Capture the cell that displays the provided text and extract its [X, Y] central coordinate. 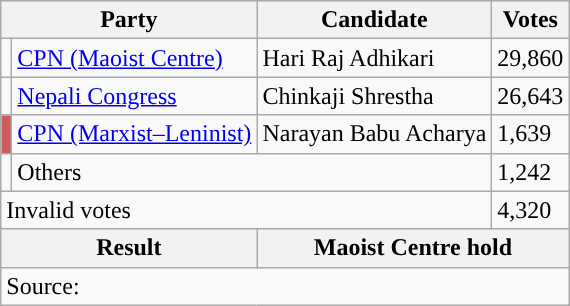
Nepali Congress [134, 96]
Candidate [374, 20]
CPN (Marxist–Leninist) [134, 134]
1,639 [530, 134]
Source: [285, 286]
1,242 [530, 172]
Result [129, 248]
Votes [530, 20]
29,860 [530, 58]
4,320 [530, 210]
Maoist Centre hold [413, 248]
26,643 [530, 96]
Hari Raj Adhikari [374, 58]
Others [252, 172]
Invalid votes [246, 210]
Chinkaji Shrestha [374, 96]
Party [129, 20]
CPN (Maoist Centre) [134, 58]
Narayan Babu Acharya [374, 134]
